For the text-containing cell, return its midpoint in [X, Y] coordinate format. 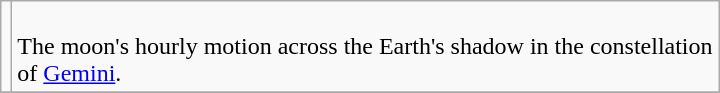
The moon's hourly motion across the Earth's shadow in the constellation of Gemini. [366, 47]
